Scan for the cell matching the given text and deliver its (x, y) coordinate at center. 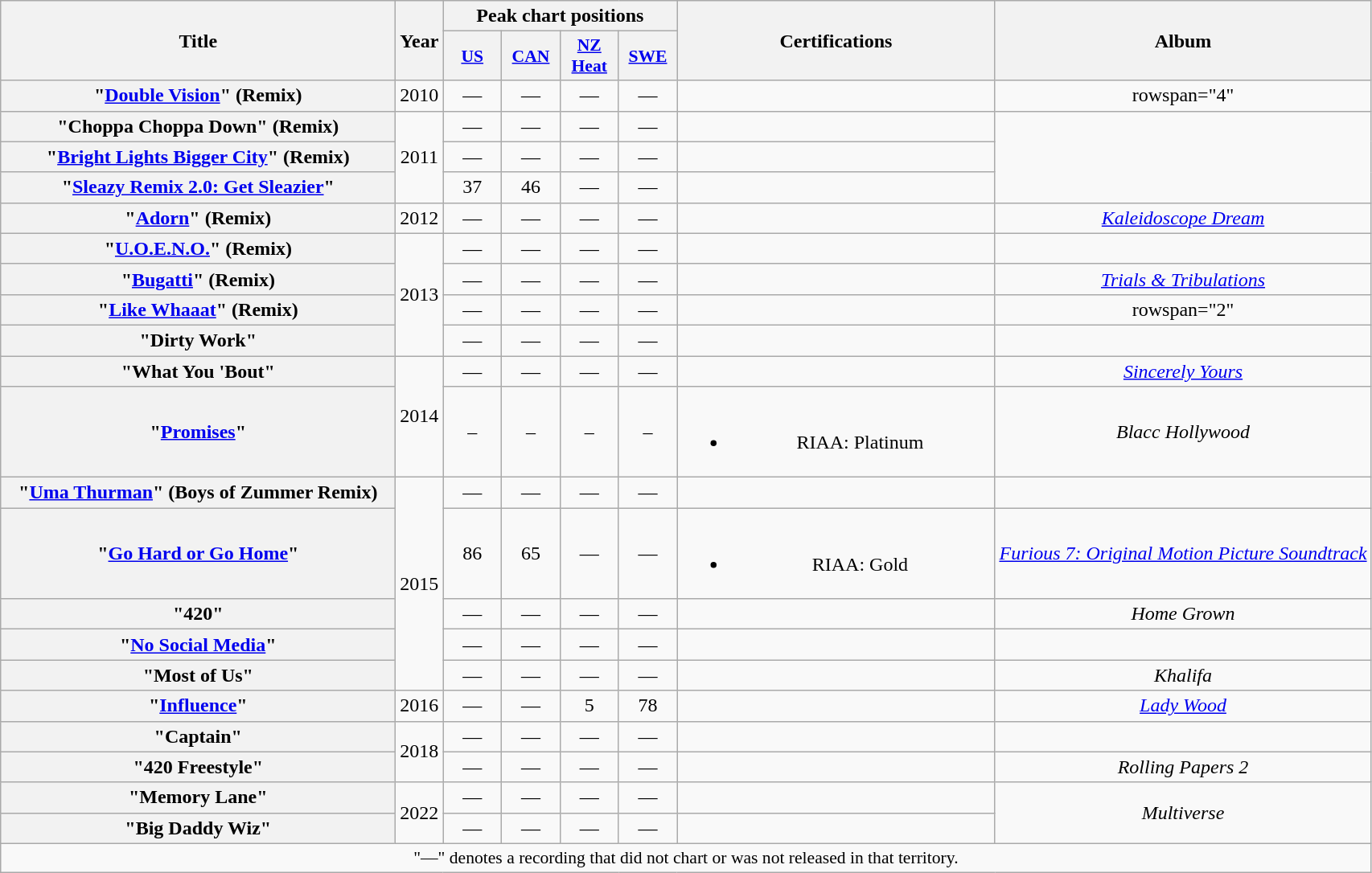
NZ Heat (589, 56)
2022 (420, 813)
Peak chart positions (560, 16)
2012 (420, 218)
"Go Hard or Go Home" (198, 553)
Khalifa (1183, 675)
SWE (648, 56)
"Uma Thurman" (Boys of Zummer Remix) (198, 493)
"Adorn" (Remix) (198, 218)
Sincerely Yours (1183, 371)
Furious 7: Original Motion Picture Soundtrack (1183, 553)
"Captain" (198, 736)
"Double Vision" (Remix) (198, 96)
Year (420, 40)
Title (198, 40)
"Memory Lane" (198, 797)
"Promises" (198, 432)
Home Grown (1183, 614)
CAN (531, 56)
65 (531, 553)
"Big Daddy Wiz" (198, 828)
46 (531, 187)
"420" (198, 614)
Kaleidoscope Dream (1183, 218)
2016 (420, 706)
US (473, 56)
"Bright Lights Bigger City" (Remix) (198, 157)
2014 (420, 416)
RIAA: Platinum (836, 432)
Trials & Tribulations (1183, 279)
RIAA: Gold (836, 553)
Blacc Hollywood (1183, 432)
"Most of Us" (198, 675)
2015 (420, 584)
2013 (420, 294)
37 (473, 187)
2010 (420, 96)
2018 (420, 752)
Multiverse (1183, 813)
78 (648, 706)
5 (589, 706)
2011 (420, 157)
"Choppa Choppa Down" (Remix) (198, 126)
Album (1183, 40)
Certifications (836, 40)
"Bugatti" (Remix) (198, 279)
"What You 'Bout" (198, 371)
"—" denotes a recording that did not chart or was not released in that territory. (686, 858)
rowspan="2" (1183, 309)
"Sleazy Remix 2.0: Get Sleazier" (198, 187)
"Influence" (198, 706)
"Like Whaaat" (Remix) (198, 309)
Rolling Papers 2 (1183, 767)
rowspan="4" (1183, 96)
"U.O.E.N.O." (Remix) (198, 248)
Lady Wood (1183, 706)
"420 Freestyle" (198, 767)
86 (473, 553)
"No Social Media" (198, 645)
"Dirty Work" (198, 340)
